Find where the given text appears and provide that cell's center as [x, y] coordinate. 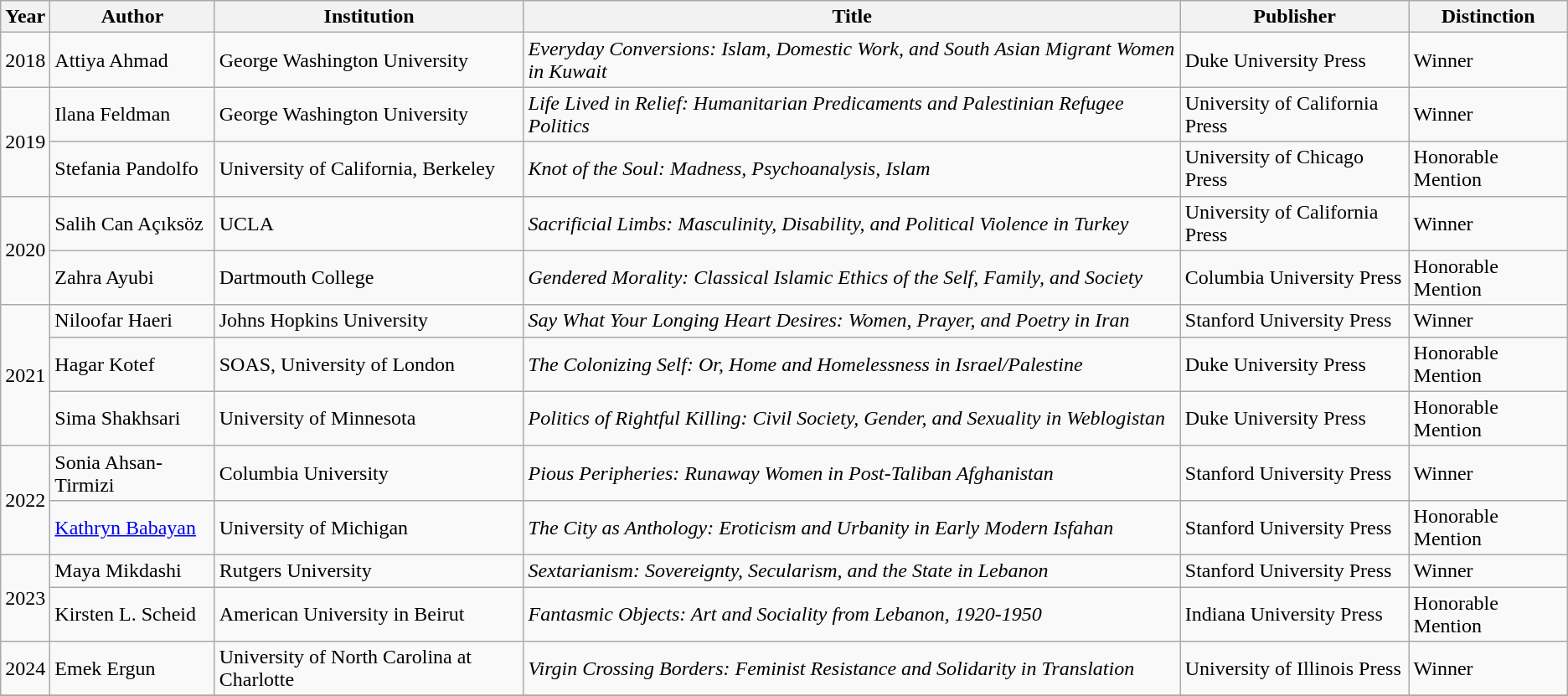
2023 [25, 598]
Indiana University Press [1295, 613]
Ilana Feldman [132, 114]
Zahra Ayubi [132, 278]
Columbia University Press [1295, 278]
Author [132, 17]
Emek Ergun [132, 668]
Rutgers University [369, 570]
Pious Peripheries: Runaway Women in Post-Taliban Afghanistan [852, 472]
Say What Your Longing Heart Desires: Women, Prayer, and Poetry in Iran [852, 321]
Salih Can Açıksöz [132, 223]
2022 [25, 500]
Politics of Rightful Killing: Civil Society, Gender, and Sexuality in Weblogistan [852, 419]
Niloofar Haeri [132, 321]
Publisher [1295, 17]
The Colonizing Self: Or, Home and Homelessness in Israel/Palestine [852, 363]
Sacrificial Limbs: Masculinity, Disability, and Political Violence in Turkey [852, 223]
Kirsten L. Scheid [132, 613]
Stefania Pandolfo [132, 169]
Virgin Crossing Borders: Feminist Resistance and Solidarity in Translation [852, 668]
Institution [369, 17]
Dartmouth College [369, 278]
Hagar Kotef [132, 363]
2024 [25, 668]
Distinction [1488, 17]
Sonia Ahsan-Tirmizi [132, 472]
University of Chicago Press [1295, 169]
Kathryn Babayan [132, 528]
Maya Mikdashi [132, 570]
American University in Beirut [369, 613]
SOAS, University of London [369, 363]
2018 [25, 60]
Johns Hopkins University [369, 321]
University of California, Berkeley [369, 169]
Life Lived in Relief: Humanitarian Predicaments and Palestinian Refugee Politics [852, 114]
Sima Shakhsari [132, 419]
Title [852, 17]
University of Illinois Press [1295, 668]
The City as Anthology: Eroticism and Urbanity in Early Modern Isfahan [852, 528]
Gendered Morality: Classical Islamic Ethics of the Self, Family, and Society [852, 278]
2020 [25, 250]
Everyday Conversions: Islam, Domestic Work, and South Asian Migrant Women in Kuwait [852, 60]
Columbia University [369, 472]
UCLA [369, 223]
University of North Carolina at Charlotte [369, 668]
University of Michigan [369, 528]
Sextarianism: Sovereignty, Secularism, and the State in Lebanon [852, 570]
Fantasmic Objects: Art and Sociality from Lebanon, 1920-1950 [852, 613]
2021 [25, 375]
2019 [25, 142]
University of Minnesota [369, 419]
Attiya Ahmad [132, 60]
Knot of the Soul: Madness, Psychoanalysis, Islam [852, 169]
Year [25, 17]
